Provide the (x, y) coordinate of the cell's center where the given text is located.  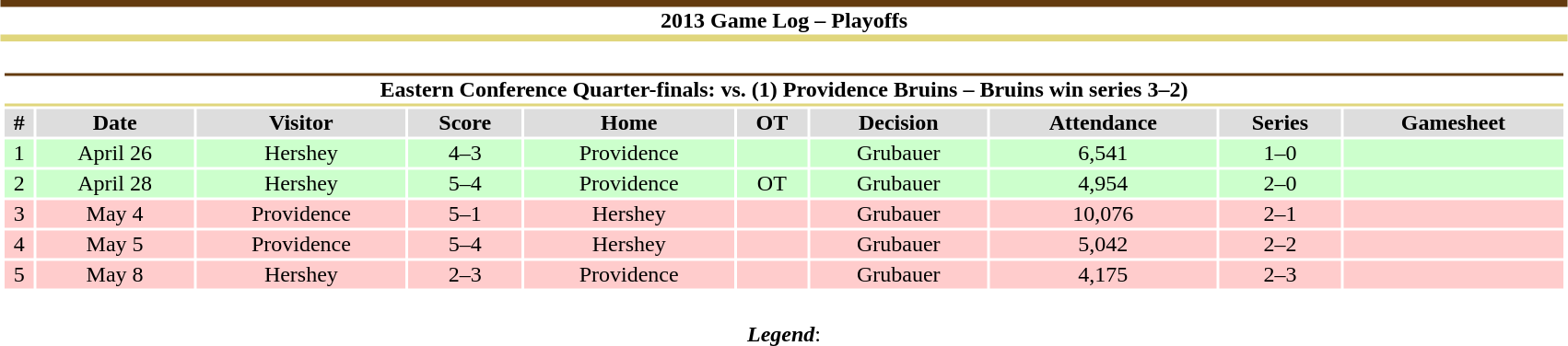
April 28 (114, 183)
6,541 (1103, 154)
Attendance (1103, 122)
4 (18, 244)
4–3 (464, 154)
2–1 (1281, 214)
April 26 (114, 154)
4,175 (1103, 275)
5 (18, 275)
# (18, 122)
Series (1281, 122)
4,954 (1103, 183)
May 8 (114, 275)
1 (18, 154)
Score (464, 122)
5,042 (1103, 244)
1–0 (1281, 154)
May 5 (114, 244)
2–2 (1281, 244)
2013 Game Log – Playoffs (784, 20)
5–1 (464, 214)
Eastern Conference Quarter-finals: vs. (1) Providence Bruins – Bruins win series 3–2) (783, 90)
Decision (898, 122)
2 (18, 183)
Gamesheet (1453, 122)
Date (114, 122)
2–0 (1281, 183)
Visitor (300, 122)
Home (628, 122)
10,076 (1103, 214)
May 4 (114, 214)
3 (18, 214)
